Identify which cell holds the provided text, then report its [x, y] central coordinate. 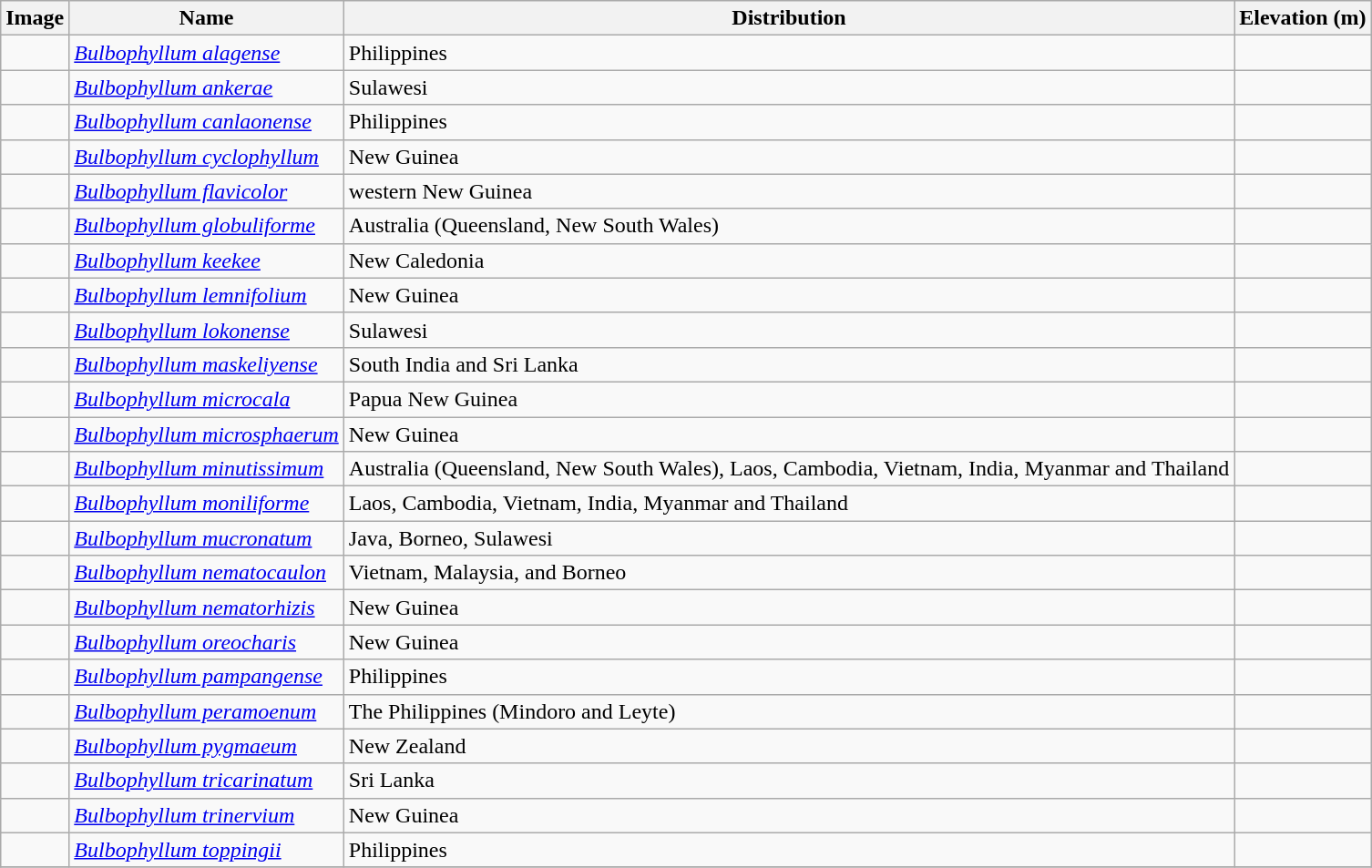
Bulbophyllum maskeliyense [206, 364]
Distribution [789, 18]
Bulbophyllum nematorhizis [206, 608]
Papua New Guinea [789, 399]
Bulbophyllum cyclophyllum [206, 157]
Image [35, 18]
Name [206, 18]
New Zealand [789, 746]
Bulbophyllum moniliforme [206, 504]
Java, Borneo, Sulawesi [789, 538]
Laos, Cambodia, Vietnam, India, Myanmar and Thailand [789, 504]
Bulbophyllum microcala [206, 399]
Bulbophyllum trinervium [206, 815]
Bulbophyllum pygmaeum [206, 746]
Bulbophyllum lokonense [206, 330]
Bulbophyllum globuliforme [206, 226]
Sri Lanka [789, 781]
The Philippines (Mindoro and Leyte) [789, 711]
Elevation (m) [1303, 18]
Bulbophyllum minutissimum [206, 469]
South India and Sri Lanka [789, 364]
western New Guinea [789, 191]
Australia (Queensland, New South Wales), Laos, Cambodia, Vietnam, India, Myanmar and Thailand [789, 469]
Bulbophyllum tricarinatum [206, 781]
Bulbophyllum oreocharis [206, 642]
Bulbophyllum toppingii [206, 850]
Bulbophyllum keekee [206, 260]
Bulbophyllum pampangense [206, 677]
Bulbophyllum alagense [206, 53]
Australia (Queensland, New South Wales) [789, 226]
Bulbophyllum canlaonense [206, 122]
Bulbophyllum peramoenum [206, 711]
New Caledonia [789, 260]
Bulbophyllum microsphaerum [206, 434]
Bulbophyllum ankerae [206, 87]
Bulbophyllum lemnifolium [206, 295]
Bulbophyllum mucronatum [206, 538]
Bulbophyllum nematocaulon [206, 573]
Bulbophyllum flavicolor [206, 191]
Vietnam, Malaysia, and Borneo [789, 573]
